Output the (x, y) coordinate of the center of the cell containing the given text.  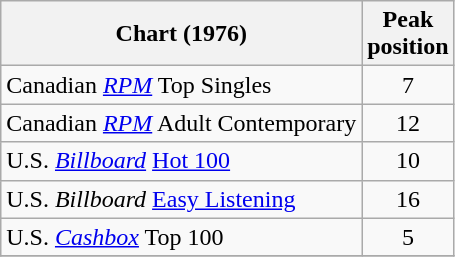
U.S. Cashbox Top 100 (182, 237)
7 (408, 85)
Canadian RPM Top Singles (182, 85)
16 (408, 199)
Canadian RPM Adult Contemporary (182, 123)
12 (408, 123)
10 (408, 161)
Chart (1976) (182, 34)
U.S. Billboard Hot 100 (182, 161)
5 (408, 237)
Peakposition (408, 34)
U.S. Billboard Easy Listening (182, 199)
